From the cell containing the given text, extract its center point as [X, Y] coordinate. 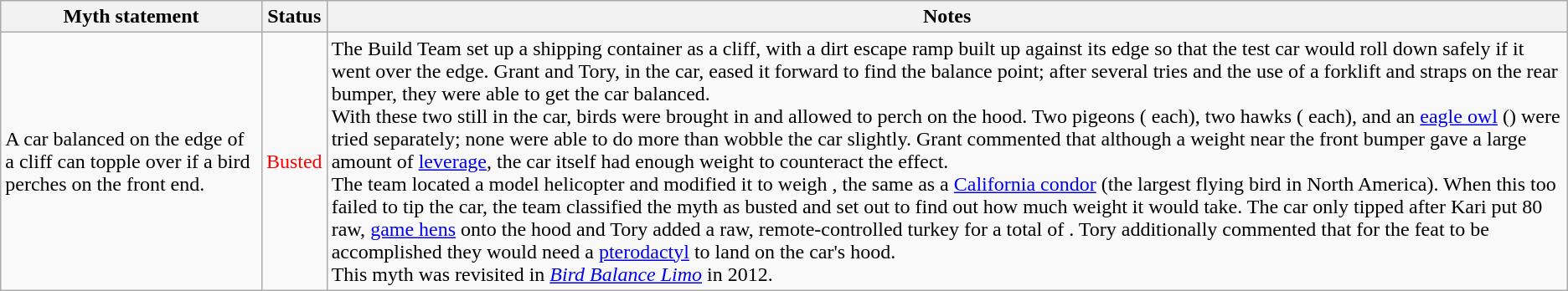
Busted [294, 161]
Myth statement [132, 17]
Notes [946, 17]
A car balanced on the edge of a cliff can topple over if a bird perches on the front end. [132, 161]
Status [294, 17]
